From the cell containing the given text, extract its center point as [x, y] coordinate. 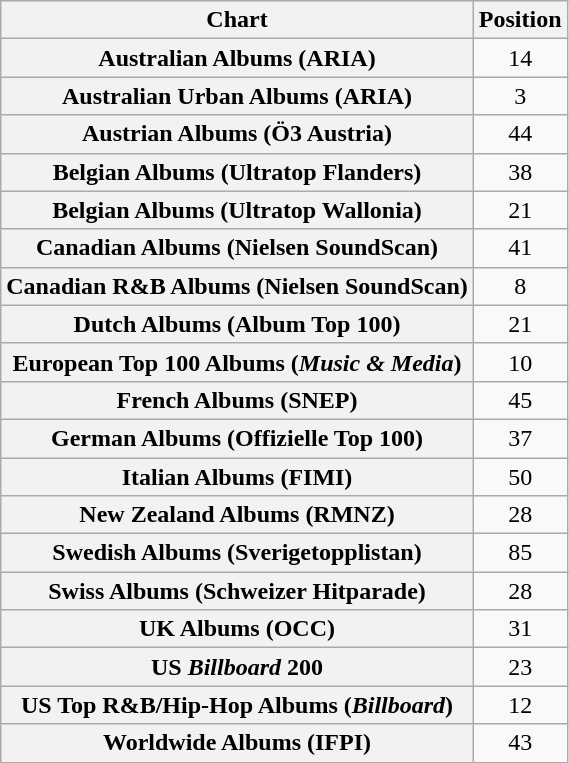
85 [520, 553]
44 [520, 134]
Belgian Albums (Ultratop Flanders) [238, 172]
US Billboard 200 [238, 667]
45 [520, 400]
European Top 100 Albums (Music & Media) [238, 362]
Dutch Albums (Album Top 100) [238, 324]
UK Albums (OCC) [238, 629]
3 [520, 96]
38 [520, 172]
23 [520, 667]
Australian Albums (ARIA) [238, 58]
41 [520, 248]
12 [520, 705]
Swiss Albums (Schweizer Hitparade) [238, 591]
US Top R&B/Hip-Hop Albums (Billboard) [238, 705]
Australian Urban Albums (ARIA) [238, 96]
10 [520, 362]
Italian Albums (FIMI) [238, 477]
New Zealand Albums (RMNZ) [238, 515]
31 [520, 629]
Position [520, 20]
50 [520, 477]
Austrian Albums (Ö3 Austria) [238, 134]
Belgian Albums (Ultratop Wallonia) [238, 210]
8 [520, 286]
43 [520, 743]
German Albums (Offizielle Top 100) [238, 438]
Worldwide Albums (IFPI) [238, 743]
37 [520, 438]
14 [520, 58]
Canadian Albums (Nielsen SoundScan) [238, 248]
Chart [238, 20]
Canadian R&B Albums (Nielsen SoundScan) [238, 286]
French Albums (SNEP) [238, 400]
Swedish Albums (Sverigetopplistan) [238, 553]
